Provide the (X, Y) coordinate of the cell's center where the given text is located.  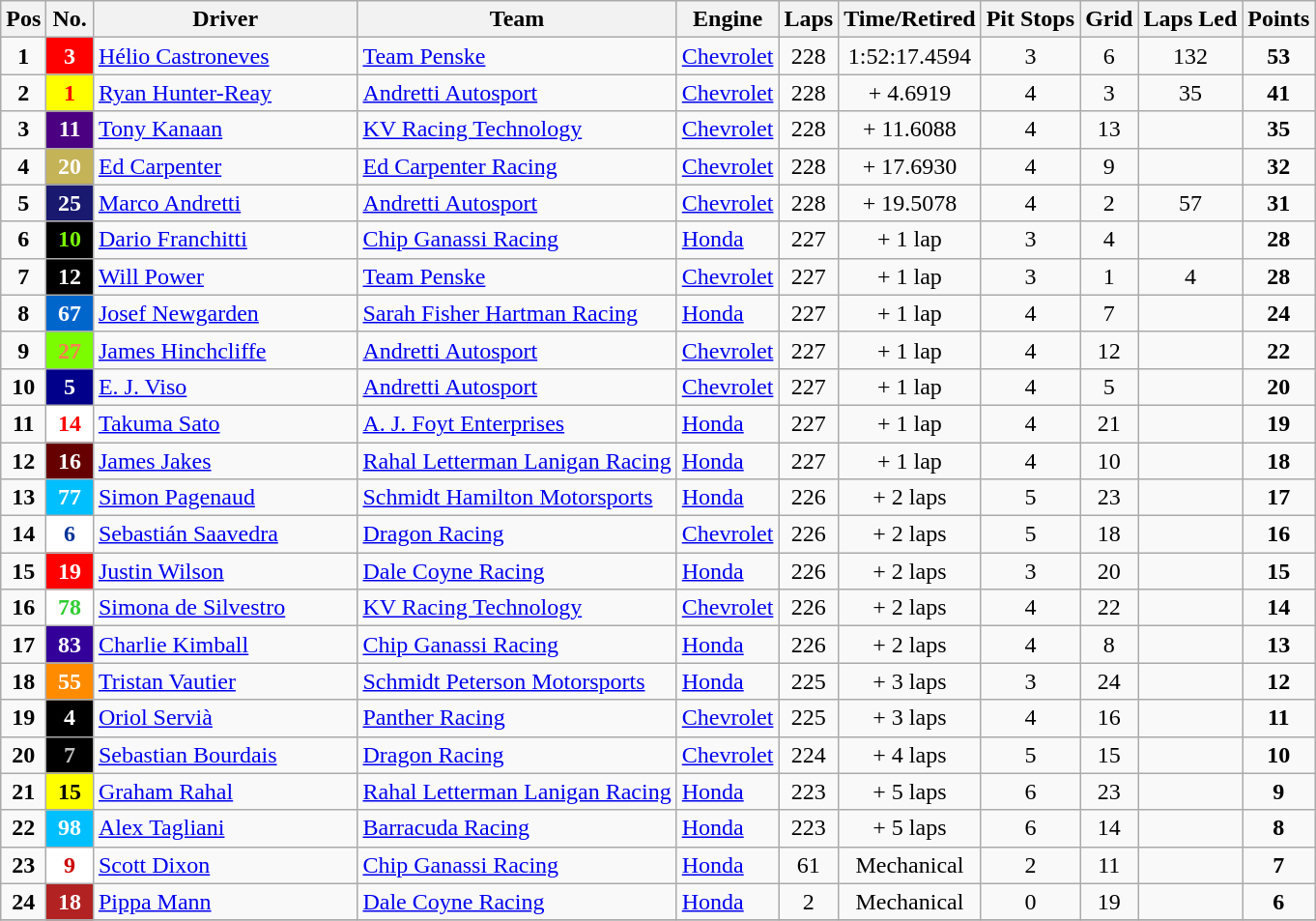
Josef Newgarden (225, 313)
53 (1279, 56)
31 (1279, 203)
No. (70, 19)
Sebastian Bourdais (225, 755)
+ 4 laps (910, 755)
77 (70, 498)
Schmidt Peterson Motorsports (517, 681)
James Hinchcliffe (225, 350)
Schmidt Hamilton Motorsports (517, 498)
Graham Rahal (225, 791)
Pit Stops (1030, 19)
98 (70, 828)
Panther Racing (517, 718)
Laps Led (1190, 19)
Pippa Mann (225, 902)
61 (809, 865)
Simon Pagenaud (225, 498)
55 (70, 681)
0 (1030, 902)
Barracuda Racing (517, 828)
Points (1279, 19)
Sarah Fisher Hartman Racing (517, 313)
83 (70, 645)
Tristan Vautier (225, 681)
57 (1190, 203)
+ 17.6930 (910, 166)
Hélio Castroneves (225, 56)
Time/Retired (910, 19)
Ed Carpenter Racing (517, 166)
Alex Tagliani (225, 828)
James Jakes (225, 461)
1:52:17.4594 (910, 56)
27 (70, 350)
E. J. Viso (225, 387)
Simona de Silvestro (225, 608)
Dario Franchitti (225, 240)
Engine (728, 19)
25 (70, 203)
Ed Carpenter (225, 166)
Justin Wilson (225, 571)
Driver (225, 19)
Tony Kanaan (225, 130)
Ryan Hunter-Reay (225, 93)
+ 4.6919 (910, 93)
32 (1279, 166)
132 (1190, 56)
Marco Andretti (225, 203)
Laps (809, 19)
224 (809, 755)
Will Power (225, 276)
Sebastián Saavedra (225, 534)
Takuma Sato (225, 423)
Charlie Kimball (225, 645)
41 (1279, 93)
Grid (1109, 19)
Oriol Servià (225, 718)
+ 19.5078 (910, 203)
Team (517, 19)
Pos (23, 19)
Scott Dixon (225, 865)
78 (70, 608)
+ 11.6088 (910, 130)
67 (70, 313)
A. J. Foyt Enterprises (517, 423)
